Identify which cell holds the provided text, then report its [X, Y] central coordinate. 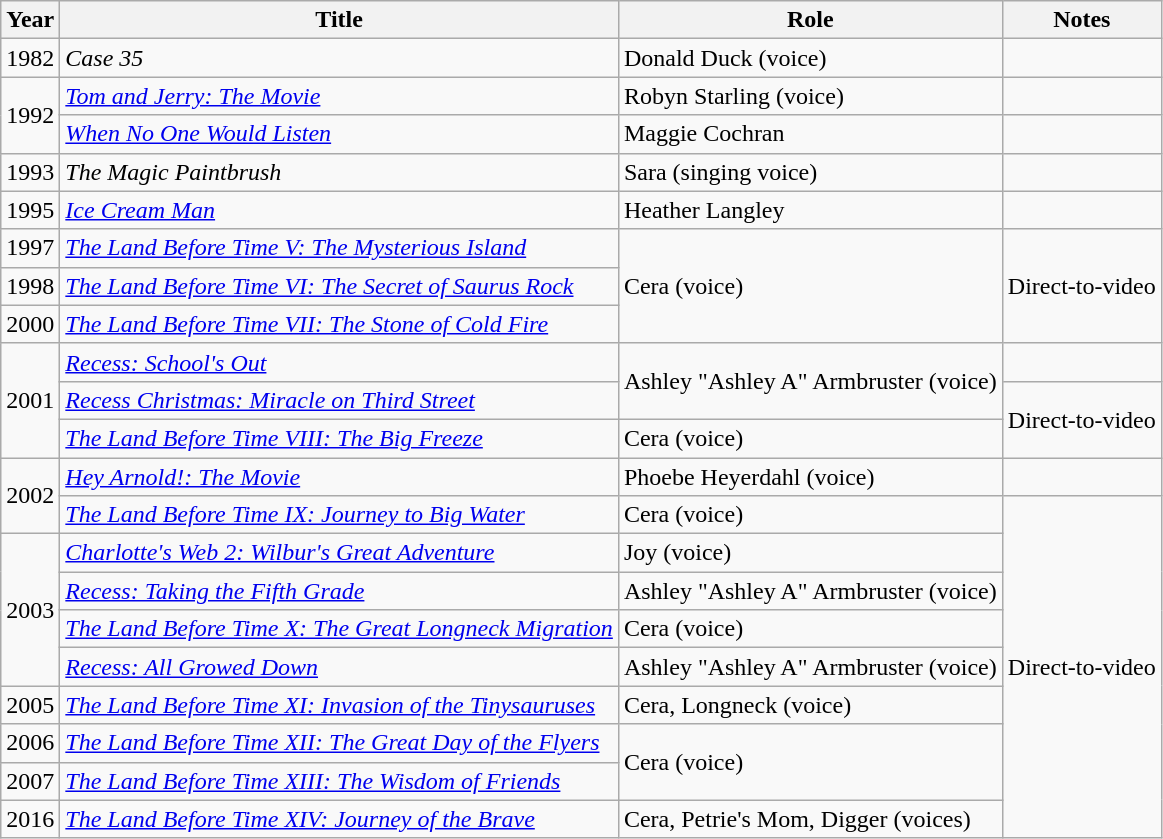
2000 [30, 324]
The Land Before Time XIV: Journey of the Brave [340, 819]
Recess: School's Out [340, 362]
1995 [30, 210]
2016 [30, 819]
2006 [30, 743]
The Land Before Time X: The Great Longneck Migration [340, 629]
1992 [30, 115]
The Land Before Time XIII: The Wisdom of Friends [340, 781]
2007 [30, 781]
Case 35 [340, 58]
2005 [30, 705]
Recess Christmas: Miracle on Third Street [340, 400]
Recess: Taking the Fifth Grade [340, 591]
Donald Duck (voice) [810, 58]
1998 [30, 286]
Recess: All Growed Down [340, 667]
Sara (singing voice) [810, 172]
Cera, Longneck (voice) [810, 705]
2002 [30, 496]
Year [30, 20]
1997 [30, 248]
1982 [30, 58]
Role [810, 20]
Cera, Petrie's Mom, Digger (voices) [810, 819]
Robyn Starling (voice) [810, 96]
Charlotte's Web 2: Wilbur's Great Adventure [340, 553]
The Land Before Time XII: The Great Day of the Flyers [340, 743]
Maggie Cochran [810, 134]
The Magic Paintbrush [340, 172]
Tom and Jerry: The Movie [340, 96]
2003 [30, 610]
When No One Would Listen [340, 134]
Heather Langley [810, 210]
The Land Before Time VII: The Stone of Cold Fire [340, 324]
1993 [30, 172]
The Land Before Time VI: The Secret of Saurus Rock [340, 286]
Notes [1082, 20]
The Land Before Time VIII: The Big Freeze [340, 438]
The Land Before Time V: The Mysterious Island [340, 248]
Hey Arnold!: The Movie [340, 477]
Title [340, 20]
Ice Cream Man [340, 210]
The Land Before Time IX: Journey to Big Water [340, 515]
The Land Before Time XI: Invasion of the Tinysauruses [340, 705]
2001 [30, 400]
Joy (voice) [810, 553]
Phoebe Heyerdahl (voice) [810, 477]
